Return [x, y] of the center of cell containing provided text 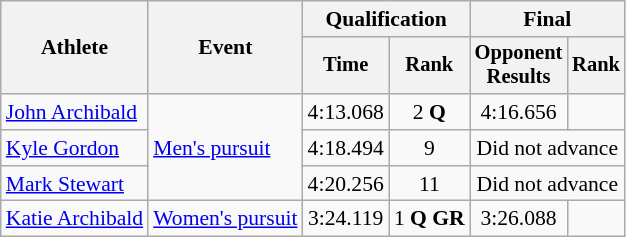
4:20.256 [346, 184]
Time [346, 66]
1 Q GR [430, 219]
9 [430, 148]
2 Q [430, 112]
Final [548, 19]
Mark Stewart [74, 184]
4:16.656 [518, 112]
Katie Archibald [74, 219]
4:18.494 [346, 148]
Qualification [386, 19]
4:13.068 [346, 112]
11 [430, 184]
Event [225, 48]
OpponentResults [518, 66]
Kyle Gordon [74, 148]
Women's pursuit [225, 219]
3:26.088 [518, 219]
Athlete [74, 48]
John Archibald [74, 112]
Men's pursuit [225, 148]
3:24.119 [346, 219]
